Extract the [X, Y] coordinate from the center of the cell holding the provided text.  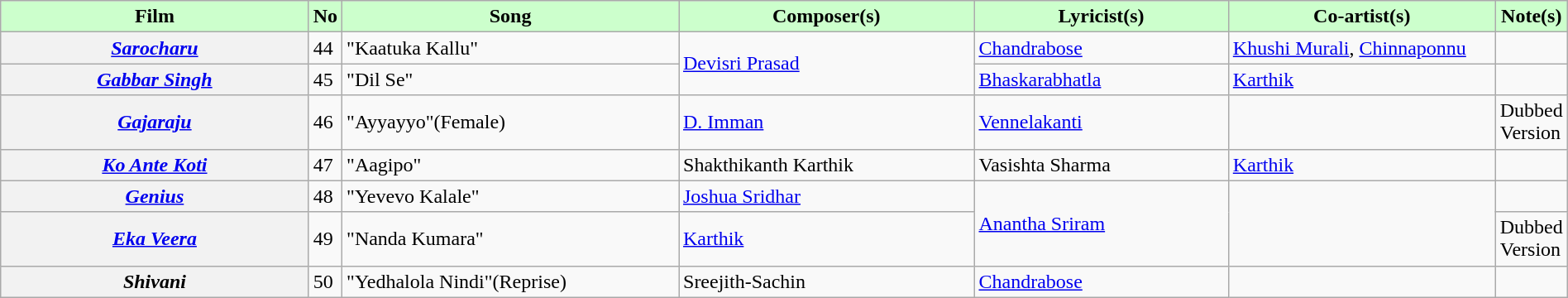
D. Imman [825, 123]
"Aagipo" [511, 165]
Vennelakanti [1102, 123]
Sreejith-Sachin [825, 281]
"Yedhalola Nindi"(Reprise) [511, 281]
"Yevevo Kalale" [511, 196]
46 [325, 123]
49 [325, 238]
Sarocharu [155, 48]
Note(s) [1532, 17]
Anantha Sriram [1102, 223]
45 [325, 79]
48 [325, 196]
Lyricist(s) [1102, 17]
Gabbar Singh [155, 79]
Ko Ante Koti [155, 165]
Bhaskarabhatla [1102, 79]
47 [325, 165]
Shivani [155, 281]
Vasishta Sharma [1102, 165]
Joshua Sridhar [825, 196]
Co-artist(s) [1361, 17]
Gajaraju [155, 123]
Genius [155, 196]
No [325, 17]
44 [325, 48]
Song [511, 17]
Khushi Murali, Chinnaponnu [1361, 48]
50 [325, 281]
Eka Veera [155, 238]
Film [155, 17]
"Kaatuka Kallu" [511, 48]
"Ayyayyo"(Female) [511, 123]
Devisri Prasad [825, 64]
"Nanda Kumara" [511, 238]
Shakthikanth Karthik [825, 165]
"Dil Se" [511, 79]
Composer(s) [825, 17]
